Detect which cell encompasses the target text, then output its (x, y) center coordinate. 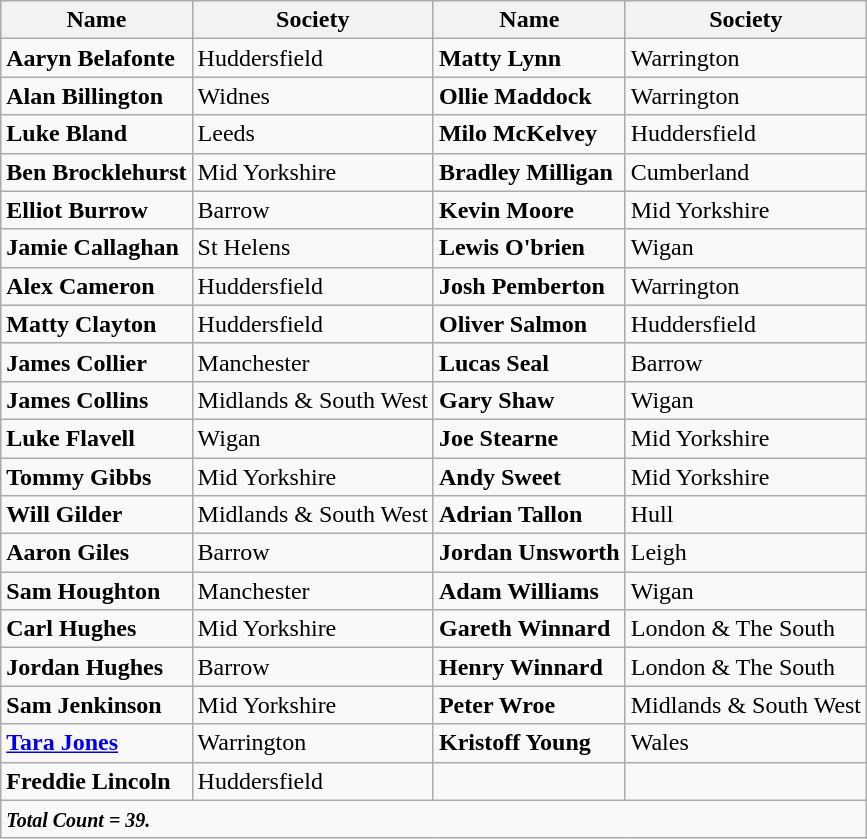
Andy Sweet (529, 477)
Ben Brocklehurst (96, 172)
Will Gilder (96, 515)
Matty Lynn (529, 58)
Lucas Seal (529, 362)
Luke Flavell (96, 438)
Tommy Gibbs (96, 477)
Josh Pemberton (529, 286)
Kristoff Young (529, 743)
Leeds (312, 134)
Henry Winnard (529, 667)
Tara Jones (96, 743)
Luke Bland (96, 134)
James Collier (96, 362)
Wales (746, 743)
Joe Stearne (529, 438)
Leigh (746, 553)
St Helens (312, 248)
Gary Shaw (529, 400)
Sam Houghton (96, 591)
Jordan Hughes (96, 667)
Adam Williams (529, 591)
Cumberland (746, 172)
Elliot Burrow (96, 210)
Lewis O'brien (529, 248)
Oliver Salmon (529, 324)
Kevin Moore (529, 210)
Adrian Tallon (529, 515)
Alan Billington (96, 96)
Matty Clayton (96, 324)
Jordan Unsworth (529, 553)
Milo McKelvey (529, 134)
Carl Hughes (96, 629)
Jamie Callaghan (96, 248)
Peter Wroe (529, 705)
Sam Jenkinson (96, 705)
Total Count = 39. (434, 819)
Ollie Maddock (529, 96)
Freddie Lincoln (96, 781)
Gareth Winnard (529, 629)
Widnes (312, 96)
Aaron Giles (96, 553)
Aaryn Belafonte (96, 58)
James Collins (96, 400)
Alex Cameron (96, 286)
Hull (746, 515)
Bradley Milligan (529, 172)
